Provide the (X, Y) coordinate of the cell's center where the given text is located.  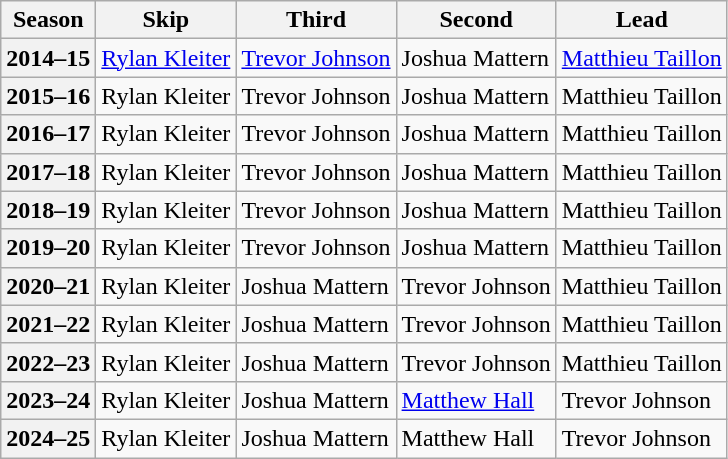
Lead (642, 20)
Second (476, 20)
2020–21 (48, 286)
2018–19 (48, 210)
2014–15 (48, 58)
2023–24 (48, 400)
2016–17 (48, 134)
Third (316, 20)
2015–16 (48, 96)
Skip (166, 20)
Season (48, 20)
2024–25 (48, 438)
2021–22 (48, 324)
2022–23 (48, 362)
2019–20 (48, 248)
2017–18 (48, 172)
